Output the [X, Y] coordinate of the center of the cell containing the given text.  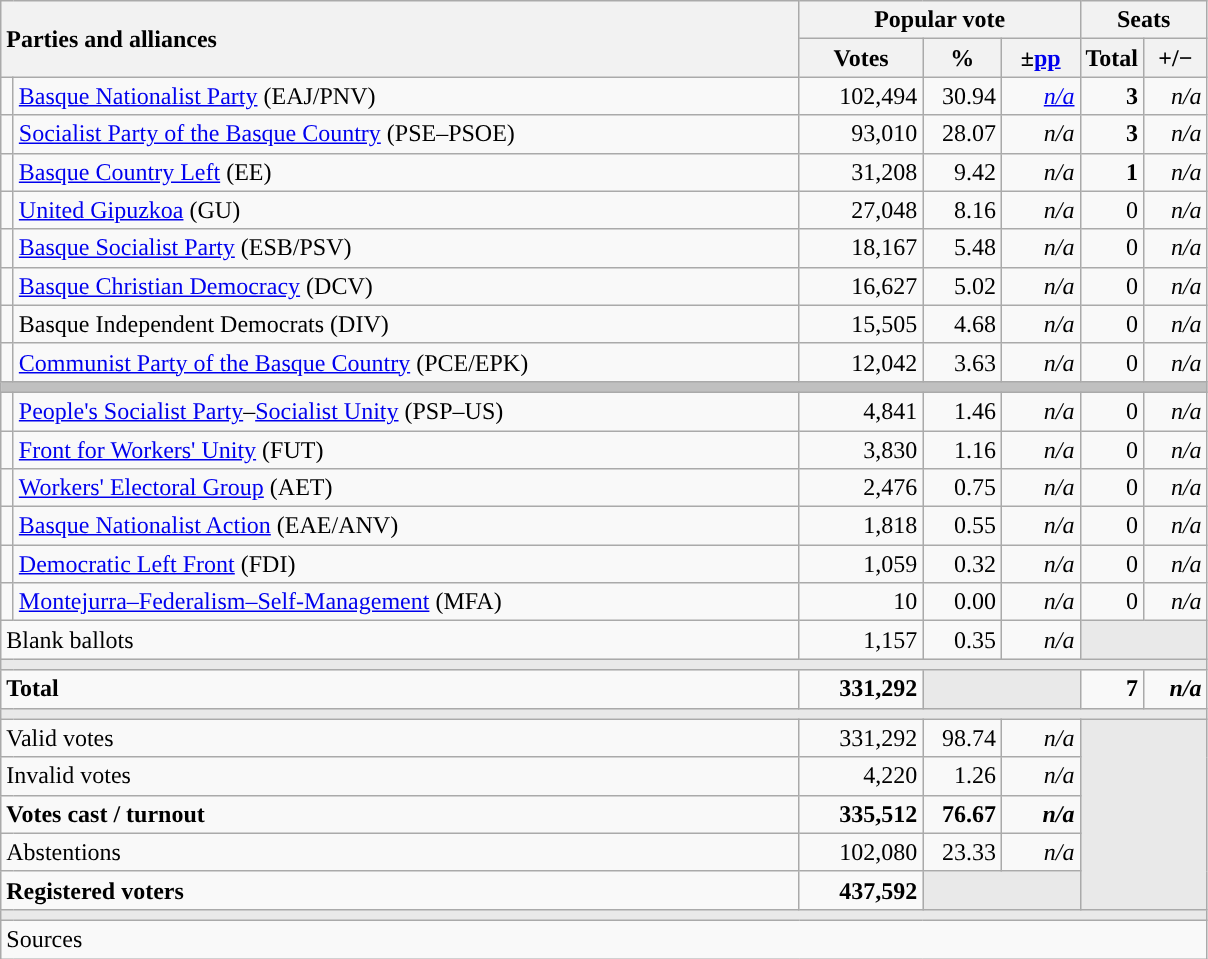
Socialist Party of the Basque Country (PSE–PSOE) [406, 134]
Votes cast / turnout [400, 814]
4,841 [861, 411]
Basque Nationalist Party (EAJ/PNV) [406, 96]
1,157 [861, 640]
5.02 [962, 286]
3,830 [861, 449]
10 [861, 602]
0.32 [962, 564]
Popular vote [940, 20]
Communist Party of the Basque Country (PCE/EPK) [406, 362]
76.67 [962, 814]
2,476 [861, 488]
Democratic Left Front (FDI) [406, 564]
+/− [1176, 58]
27,048 [861, 210]
Valid votes [400, 738]
4,220 [861, 776]
4.68 [962, 324]
335,512 [861, 814]
0.55 [962, 526]
United Gipuzkoa (GU) [406, 210]
People's Socialist Party–Socialist Unity (PSP–US) [406, 411]
Abstentions [400, 852]
1,059 [861, 564]
Blank ballots [400, 640]
15,505 [861, 324]
0.75 [962, 488]
102,080 [861, 852]
Front for Workers' Unity (FUT) [406, 449]
5.48 [962, 248]
1.16 [962, 449]
1.26 [962, 776]
3.63 [962, 362]
1 [1112, 172]
16,627 [861, 286]
Seats [1144, 20]
Invalid votes [400, 776]
Parties and alliances [400, 39]
Basque Nationalist Action (EAE/ANV) [406, 526]
Basque Country Left (EE) [406, 172]
437,592 [861, 890]
102,494 [861, 96]
9.42 [962, 172]
30.94 [962, 96]
Sources [604, 939]
98.74 [962, 738]
Basque Socialist Party (ESB/PSV) [406, 248]
Basque Christian Democracy (DCV) [406, 286]
Workers' Electoral Group (AET) [406, 488]
Montejurra–Federalism–Self-Management (MFA) [406, 602]
Registered voters [400, 890]
18,167 [861, 248]
% [962, 58]
±pp [1040, 58]
23.33 [962, 852]
31,208 [861, 172]
0.35 [962, 640]
93,010 [861, 134]
Votes [861, 58]
8.16 [962, 210]
0.00 [962, 602]
1,818 [861, 526]
28.07 [962, 134]
1.46 [962, 411]
12,042 [861, 362]
7 [1112, 689]
Basque Independent Democrats (DIV) [406, 324]
